Output the (X, Y) coordinate of the center of the cell containing the given text.  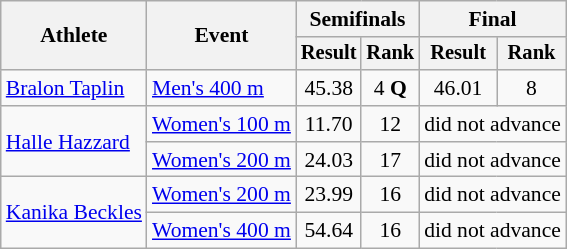
Men's 400 m (222, 88)
4 Q (390, 88)
45.38 (329, 88)
17 (390, 160)
23.99 (329, 195)
Women's 400 m (222, 231)
Women's 100 m (222, 124)
8 (532, 88)
54.64 (329, 231)
46.01 (458, 88)
Bralon Taplin (74, 88)
11.70 (329, 124)
Event (222, 36)
Halle Hazzard (74, 142)
Athlete (74, 36)
Semifinals (358, 19)
24.03 (329, 160)
Final (492, 19)
Kanika Beckles (74, 212)
12 (390, 124)
